Determine the (X, Y) coordinate at the center of the cell enclosing the given text.  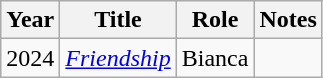
2024 (30, 58)
Bianca (215, 58)
Friendship (118, 58)
Year (30, 20)
Role (215, 20)
Notes (288, 20)
Title (118, 20)
